Detect which cell encompasses the target text, then output its (X, Y) center coordinate. 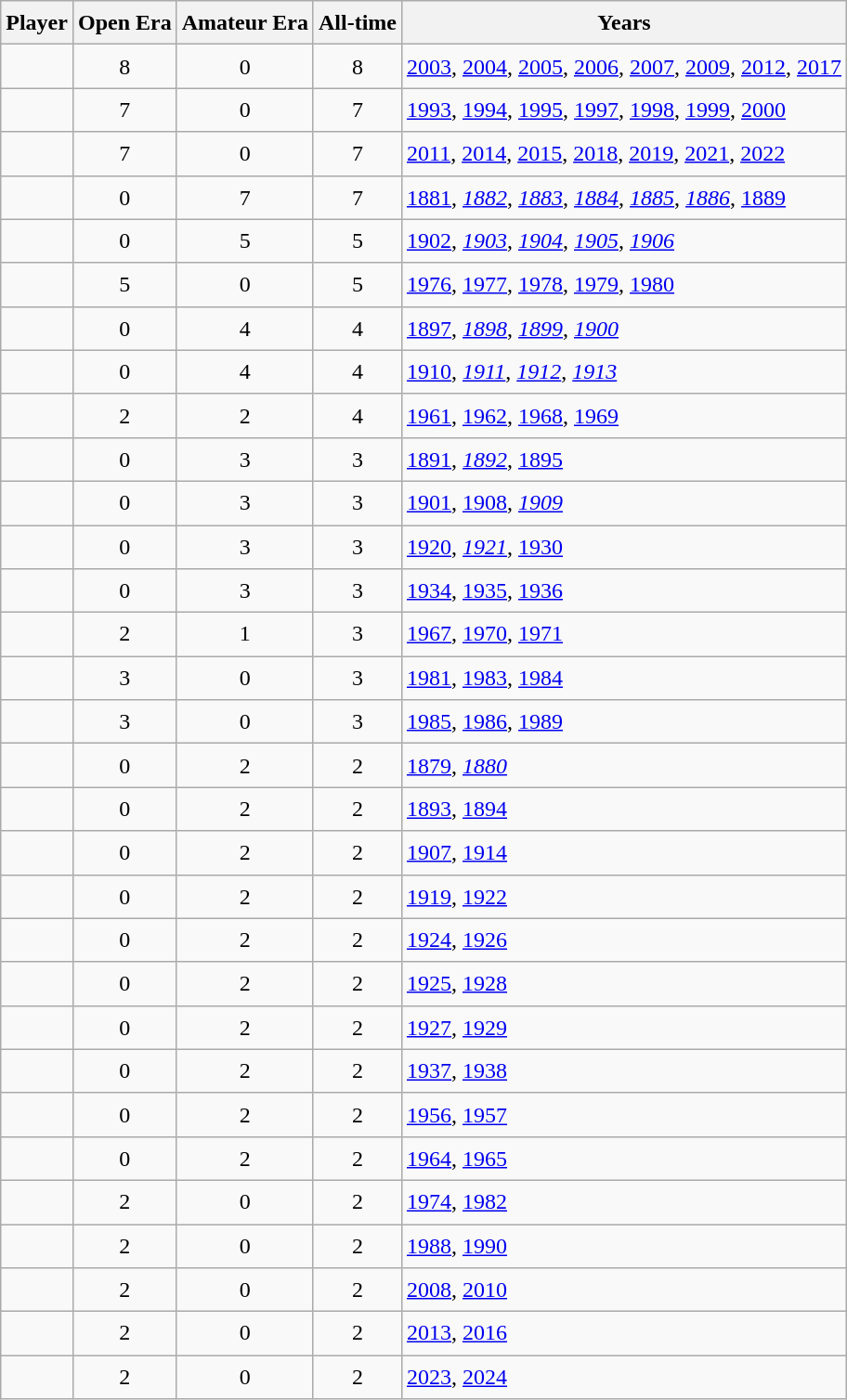
All-time (357, 22)
1925, 1928 (624, 984)
1985, 1986, 1989 (624, 722)
1956, 1957 (624, 1114)
1919, 1922 (624, 897)
1891, 1892, 1895 (624, 459)
Player (37, 22)
1879, 1880 (624, 765)
2011, 2014, 2015, 2018, 2019, 2021, 2022 (624, 154)
1934, 1935, 1936 (624, 590)
1920, 1921, 1930 (624, 548)
1937, 1938 (624, 1071)
1993, 1994, 1995, 1997, 1998, 1999, 2000 (624, 110)
1910, 1911, 1912, 1913 (624, 371)
1881, 1882, 1883, 1884, 1885, 1886, 1889 (624, 197)
1967, 1970, 1971 (624, 635)
Years (624, 22)
1964, 1965 (624, 1159)
1 (245, 635)
2003, 2004, 2005, 2006, 2007, 2009, 2012, 2017 (624, 67)
1902, 1903, 1904, 1905, 1906 (624, 241)
2008, 2010 (624, 1290)
1981, 1983, 1984 (624, 678)
1897, 1898, 1899, 1900 (624, 329)
1976, 1977, 1978, 1979, 1980 (624, 284)
Amateur Era (245, 22)
2023, 2024 (624, 1378)
2013, 2016 (624, 1333)
1901, 1908, 1909 (624, 503)
1893, 1894 (624, 810)
1907, 1914 (624, 852)
1927, 1929 (624, 1027)
1961, 1962, 1968, 1969 (624, 416)
1988, 1990 (624, 1246)
1924, 1926 (624, 940)
1974, 1982 (624, 1201)
Open Era (124, 22)
